Determine the [X, Y] coordinate at the center of the cell enclosing the given text.  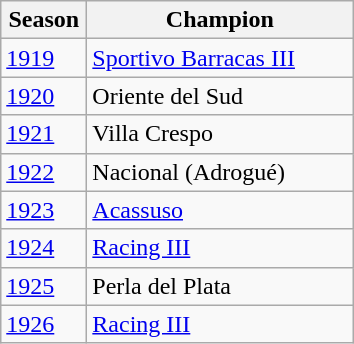
1923 [44, 210]
1921 [44, 134]
Nacional (Adrogué) [220, 172]
Perla del Plata [220, 286]
Oriente del Sud [220, 96]
1920 [44, 96]
Champion [220, 20]
Villa Crespo [220, 134]
Season [44, 20]
1922 [44, 172]
1924 [44, 248]
1926 [44, 324]
Sportivo Barracas III [220, 58]
Acassuso [220, 210]
1925 [44, 286]
1919 [44, 58]
